Search for the cell housing the specified text and yield its (X, Y) center coordinate. 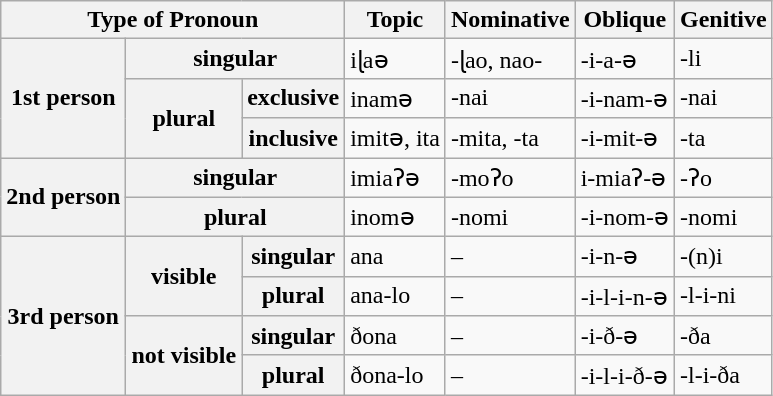
ana (396, 257)
not visible (184, 356)
-i-l-i-ð-ə (624, 375)
Type of Pronoun (173, 20)
visible (184, 276)
-l-i-ða (724, 375)
inomə (396, 217)
-i-nom-ə (624, 217)
-li (724, 59)
-ʔo (724, 178)
ðona-lo (396, 375)
inclusive (294, 138)
-i-ð-ə (624, 336)
i-miaʔ-ə (624, 178)
Genitive (724, 20)
Oblique (624, 20)
iɭaə (396, 59)
-mita, -ta (510, 138)
-i-a-ə (624, 59)
imiaʔə (396, 178)
1st person (64, 98)
-i-nam-ə (624, 98)
-ða (724, 336)
inamə (396, 98)
-moʔo (510, 178)
-i-l-i-n-ə (624, 296)
-i-mit-ə (624, 138)
ana-lo (396, 296)
-ɭao, nao- (510, 59)
exclusive (294, 98)
Topic (396, 20)
-ta (724, 138)
-l-i-ni (724, 296)
-i-n-ə (624, 257)
-(n)i (724, 257)
imitə, ita (396, 138)
Nominative (510, 20)
ðona (396, 336)
2nd person (64, 198)
3rd person (64, 316)
